Return the (x, y) coordinate for the center point of the cell that contains the specified text.  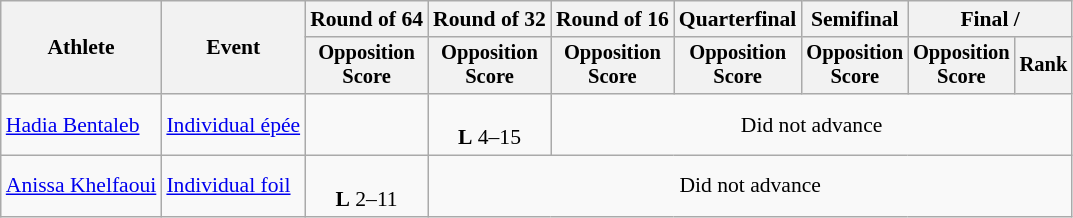
Round of 32 (490, 19)
Individual foil (233, 186)
Individual épée (233, 124)
Rank (1044, 66)
Hadia Bentaleb (82, 124)
Event (233, 48)
Quarterfinal (738, 19)
Round of 16 (612, 19)
Semifinal (854, 19)
L 4–15 (490, 124)
Athlete (82, 48)
Final / (990, 19)
Round of 64 (366, 19)
Anissa Khelfaoui (82, 186)
L 2–11 (366, 186)
